Extract the (x, y) coordinate from the center of the cell holding the provided text.  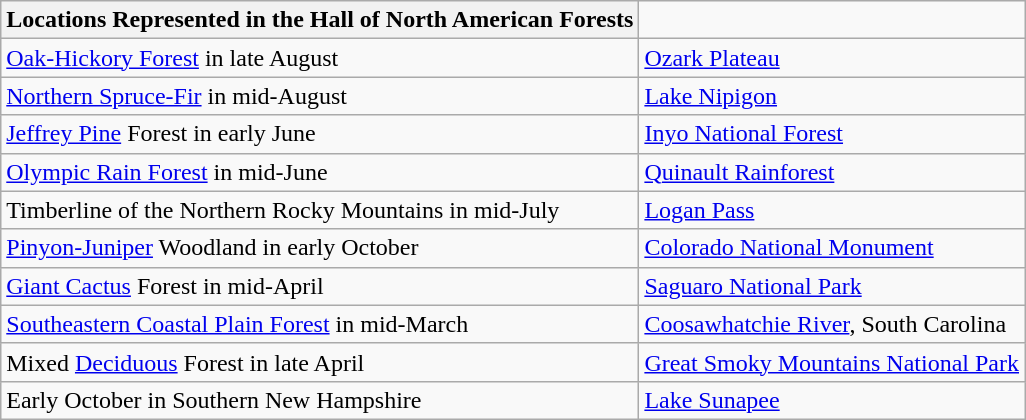
Oak-Hickory Forest in late August (320, 58)
Logan Pass (832, 210)
Colorado National Monument (832, 248)
Pinyon-Juniper Woodland in early October (320, 248)
Great Smoky Mountains National Park (832, 362)
Jeffrey Pine Forest in early June (320, 134)
Olympic Rain Forest in mid-June (320, 172)
Ozark Plateau (832, 58)
Quinault Rainforest (832, 172)
Southeastern Coastal Plain Forest in mid-March (320, 324)
Locations Represented in the Hall of North American Forests (320, 20)
Saguaro National Park (832, 286)
Inyo National Forest (832, 134)
Early October in Southern New Hampshire (320, 400)
Giant Cactus Forest in mid-April (320, 286)
Lake Nipigon (832, 96)
Timberline of the Northern Rocky Mountains in mid-July (320, 210)
Northern Spruce-Fir in mid-August (320, 96)
Mixed Deciduous Forest in late April (320, 362)
Coosawhatchie River, South Carolina (832, 324)
Lake Sunapee (832, 400)
